Determine the (X, Y) coordinate at the center of the cell enclosing the given text.  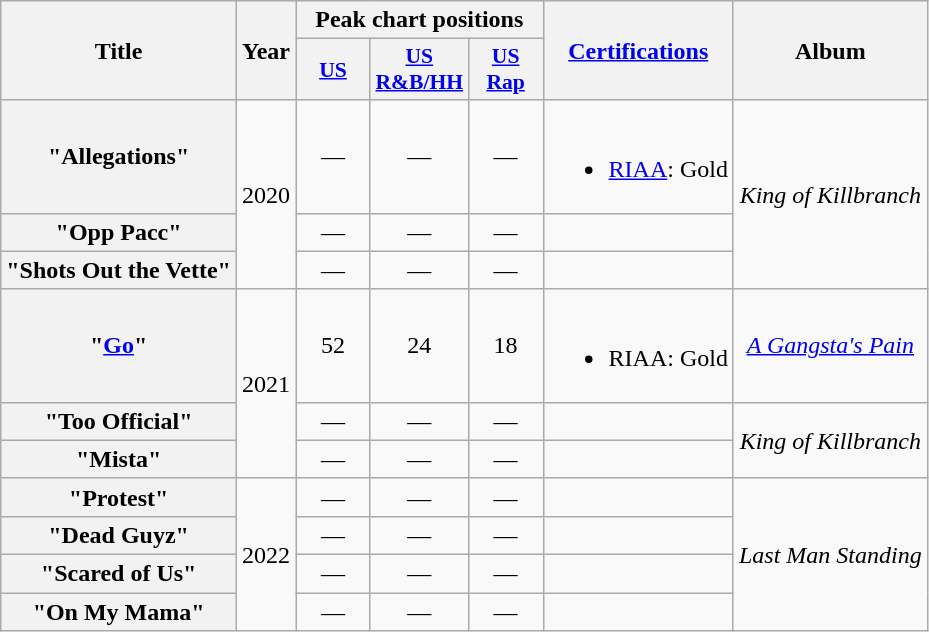
"Too Official" (119, 421)
A Gangsta's Pain (830, 346)
Title (119, 50)
2022 (266, 554)
52 (334, 346)
US (334, 70)
18 (506, 346)
2021 (266, 384)
"Mista" (119, 459)
"Allegations" (119, 156)
Year (266, 50)
Last Man Standing (830, 554)
"Opp Pacc" (119, 232)
"Scared of Us" (119, 573)
USR&B/HH (419, 70)
Album (830, 50)
Certifications (638, 50)
2020 (266, 194)
"Go" (119, 346)
USRap (506, 70)
"Shots Out the Vette" (119, 270)
"Dead Guyz" (119, 535)
"Protest" (119, 497)
Peak chart positions (420, 20)
24 (419, 346)
"On My Mama" (119, 611)
